Return (x, y) of the center of cell containing provided text 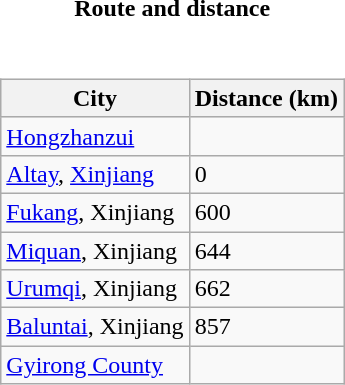
Distance (km) (266, 98)
Fukang, Xinjiang (95, 212)
Baluntai, Xinjiang (95, 327)
Gyirong County (95, 365)
644 (266, 251)
600 (266, 212)
Miquan, Xinjiang (95, 251)
0 (266, 174)
662 (266, 289)
857 (266, 327)
City (95, 98)
Hongzhanzui (95, 136)
Urumqi, Xinjiang (95, 289)
Altay, Xinjiang (95, 174)
